Detect which cell encompasses the target text, then output its (x, y) center coordinate. 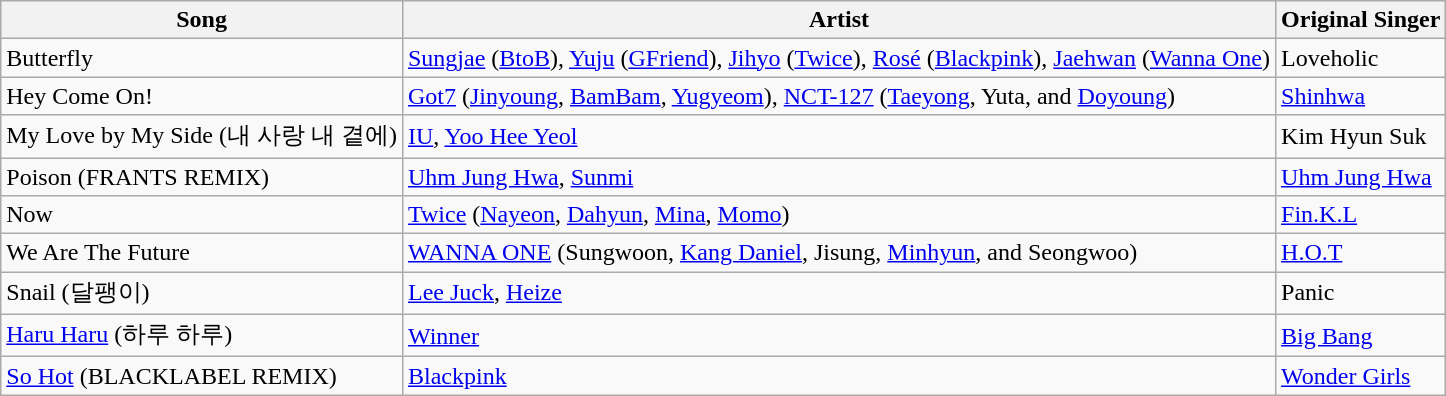
Shinhwa (1361, 96)
Uhm Jung Hwa (1361, 177)
WANNA ONE (Sungwoon, Kang Daniel, Jisung, Minhyun, and Seongwoo) (838, 253)
Got7 (Jinyoung, BamBam, Yugyeom), NCT-127 (Taeyong, Yuta, and Doyoung) (838, 96)
Poison (FRANTS REMIX) (202, 177)
We Are The Future (202, 253)
H.O.T (1361, 253)
My Love by My Side (내 사랑 내 곁에) (202, 136)
Now (202, 215)
Blackpink (838, 376)
Winner (838, 336)
Sungjae (BtoB), Yuju (GFriend), Jihyo (Twice), Rosé (Blackpink), Jaehwan (Wanna One) (838, 58)
Big Bang (1361, 336)
Snail (달팽이) (202, 294)
Haru Haru (하루 하루) (202, 336)
Uhm Jung Hwa, Sunmi (838, 177)
So Hot (BLACKLABEL REMIX) (202, 376)
Loveholic (1361, 58)
Kim Hyun Suk (1361, 136)
Artist (838, 20)
Lee Juck, Heize (838, 294)
Fin.K.L (1361, 215)
Wonder Girls (1361, 376)
Original Singer (1361, 20)
Panic (1361, 294)
IU, Yoo Hee Yeol (838, 136)
Hey Come On! (202, 96)
Song (202, 20)
Butterfly (202, 58)
Twice (Nayeon, Dahyun, Mina, Momo) (838, 215)
